Identify which cell holds the provided text, then report its [X, Y] central coordinate. 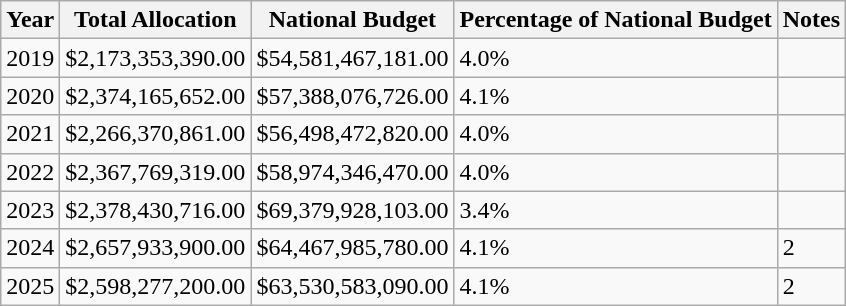
2021 [30, 134]
Notes [811, 20]
$57,388,076,726.00 [352, 96]
2019 [30, 58]
National Budget [352, 20]
$2,374,165,652.00 [156, 96]
$2,173,353,390.00 [156, 58]
$2,367,769,319.00 [156, 172]
$2,657,933,900.00 [156, 248]
3.4% [616, 210]
$69,379,928,103.00 [352, 210]
$63,530,583,090.00 [352, 286]
$2,378,430,716.00 [156, 210]
2024 [30, 248]
$54,581,467,181.00 [352, 58]
Year [30, 20]
2023 [30, 210]
2020 [30, 96]
Total Allocation [156, 20]
$56,498,472,820.00 [352, 134]
Percentage of National Budget [616, 20]
$64,467,985,780.00 [352, 248]
$58,974,346,470.00 [352, 172]
2022 [30, 172]
2025 [30, 286]
$2,598,277,200.00 [156, 286]
$2,266,370,861.00 [156, 134]
